From the cell containing the given text, extract its center point as (X, Y) coordinate. 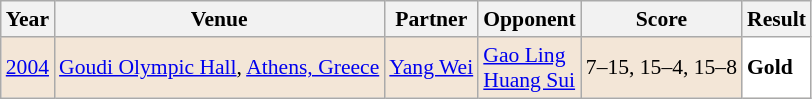
Goudi Olympic Hall, Athens, Greece (219, 68)
Result (776, 19)
Partner (431, 19)
Opponent (530, 19)
Gao Ling Huang Sui (530, 68)
Year (28, 19)
Score (662, 19)
Yang Wei (431, 68)
Gold (776, 68)
Venue (219, 19)
2004 (28, 68)
7–15, 15–4, 15–8 (662, 68)
